Return the (x, y) coordinate for the center point of the cell that contains the specified text.  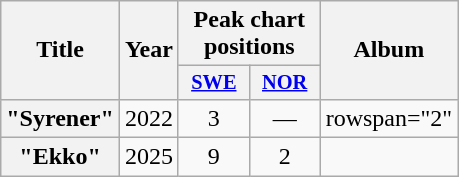
NOR (284, 83)
2022 (148, 118)
Album (389, 50)
2 (284, 157)
3 (214, 118)
SWE (214, 83)
9 (214, 157)
2025 (148, 157)
Year (148, 50)
"Ekko" (60, 157)
— (284, 118)
Title (60, 50)
Peak chart positions (249, 34)
"Syrener" (60, 118)
rowspan="2" (389, 118)
